Provide the (x, y) coordinate of the cell's center where the given text is located.  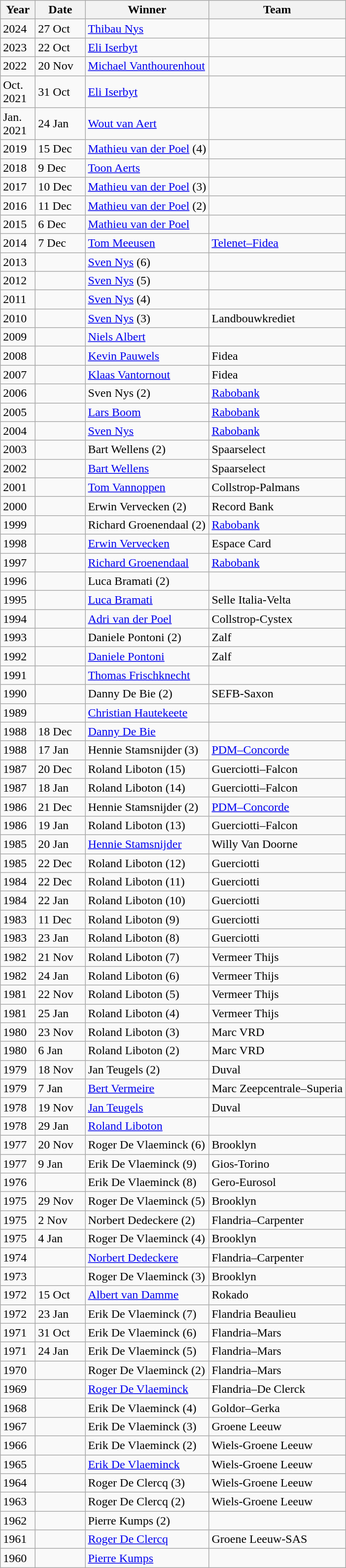
Erik De Vlaeminck (6) (147, 1333)
Roger De Vlaeminck (2) (147, 1370)
1963 (18, 1502)
Albert van Damme (147, 1295)
Roland Liboton (12) (147, 863)
2007 (18, 375)
Mathieu van der Poel (3) (147, 187)
22 Oct (60, 47)
Norbert Dedeckere (2) (147, 1220)
9 Dec (60, 168)
Pierre Kumps (147, 1558)
Selle Italia-Velta (277, 600)
Wout van Aert (147, 123)
Marc Zeepcentrale–Superia (277, 1088)
20 Jan (60, 844)
Roland Liboton (11) (147, 882)
1968 (18, 1408)
2019 (18, 149)
2011 (18, 300)
Roland Liboton (8) (147, 938)
Sven Nys (5) (147, 281)
Niels Albert (147, 337)
Winner (147, 10)
2 Nov (60, 1220)
Collstrop-Palmans (277, 487)
Richard Groenendaal (147, 562)
Collstrop-Cystex (277, 619)
Thibau Nys (147, 29)
Sven Nys (4) (147, 300)
Sven Nys (2) (147, 393)
Gios-Torino (277, 1163)
1961 (18, 1539)
1995 (18, 600)
1970 (18, 1370)
Adri van der Poel (147, 619)
6 Dec (60, 224)
Roger De Vlaeminck (6) (147, 1145)
1998 (18, 543)
21 Dec (60, 806)
Date (60, 10)
7 Dec (60, 243)
Danny De Bie (2) (147, 694)
1997 (18, 562)
Erik De Vlaeminck (3) (147, 1426)
Erik De Vlaeminck (2) (147, 1445)
19 Nov (60, 1107)
Gero-Eurosol (277, 1183)
Richard Groenendaal (2) (147, 525)
Norbert Dedeckere (147, 1258)
Flandria Beaulieu (277, 1314)
29 Nov (60, 1201)
Sven Nys (3) (147, 318)
18 Dec (60, 731)
2016 (18, 205)
Tom Meeusen (147, 243)
Roger De Clercq (147, 1539)
19 Jan (60, 825)
Jan Teugels (147, 1107)
1973 (18, 1276)
7 Jan (60, 1088)
Mathieu van der Poel (4) (147, 149)
Sven Nys (6) (147, 262)
1967 (18, 1426)
Erwin Vervecken (147, 543)
Lars Boom (147, 412)
Roland Liboton (6) (147, 976)
Erik De Vlaeminck (8) (147, 1183)
Roger De Vlaeminck (147, 1389)
1960 (18, 1558)
Mathieu van der Poel (147, 224)
Bert Vermeire (147, 1088)
1991 (18, 675)
Roland Liboton (14) (147, 788)
2000 (18, 506)
1999 (18, 525)
Toon Aerts (147, 168)
22 Jan (60, 901)
Roger De Clercq (2) (147, 1502)
Year (18, 10)
27 Oct (60, 29)
Groene Leeuw (277, 1426)
1969 (18, 1389)
18 Jan (60, 788)
Klaas Vantornout (147, 375)
2005 (18, 412)
15 Dec (60, 149)
21 Nov (60, 957)
Mathieu van der Poel (2) (147, 205)
Tom Vannoppen (147, 487)
2009 (18, 337)
2023 (18, 47)
2015 (18, 224)
2022 (18, 66)
Landbouwkrediet (277, 318)
Roland Liboton (7) (147, 957)
1974 (18, 1258)
2002 (18, 468)
Roland Liboton (15) (147, 769)
Roland Liboton (2) (147, 1051)
Hennie Stamsnijder (3) (147, 750)
Bart Wellens (147, 468)
1965 (18, 1464)
Luca Bramati (147, 600)
2006 (18, 393)
Willy Van Doorne (277, 844)
1990 (18, 694)
Roland Liboton (10) (147, 901)
Team (277, 10)
Rokado (277, 1295)
18 Nov (60, 1070)
Groene Leeuw-SAS (277, 1539)
Danny De Bie (147, 731)
Thomas Frischknecht (147, 675)
Erwin Vervecken (2) (147, 506)
Luca Bramati (2) (147, 581)
Erik De Vlaeminck (4) (147, 1408)
Oct. 2021 (18, 92)
29 Jan (60, 1126)
Espace Card (277, 543)
Record Bank (277, 506)
4 Jan (60, 1239)
Hennie Stamsnijder (147, 844)
15 Oct (60, 1295)
1976 (18, 1183)
Bart Wellens (2) (147, 450)
Jan. 2021 (18, 123)
Erik De Vlaeminck (7) (147, 1314)
Erik De Vlaeminck (5) (147, 1351)
1993 (18, 638)
Roland Liboton (4) (147, 1013)
Telenet–Fidea (277, 243)
Erik De Vlaeminck (147, 1464)
Roger De Vlaeminck (5) (147, 1201)
2017 (18, 187)
Roger De Clercq (3) (147, 1483)
Roland Liboton (13) (147, 825)
1994 (18, 619)
Hennie Stamsnijder (2) (147, 806)
20 Dec (60, 769)
1964 (18, 1483)
22 Nov (60, 994)
2001 (18, 487)
2014 (18, 243)
Daniele Pontoni (147, 656)
Roland Liboton (3) (147, 1032)
10 Dec (60, 187)
1989 (18, 713)
2004 (18, 431)
17 Jan (60, 750)
25 Jan (60, 1013)
1962 (18, 1521)
Goldor–Gerka (277, 1408)
Roger De Vlaeminck (3) (147, 1276)
23 Nov (60, 1032)
Pierre Kumps (2) (147, 1521)
Roland Liboton (9) (147, 919)
6 Jan (60, 1051)
2003 (18, 450)
1966 (18, 1445)
Roland Liboton (5) (147, 994)
Erik De Vlaeminck (9) (147, 1163)
2008 (18, 356)
SEFB-Saxon (277, 694)
Flandria–De Clerck (277, 1389)
Kevin Pauwels (147, 356)
Michael Vanthourenhout (147, 66)
Roland Liboton (147, 1126)
Daniele Pontoni (2) (147, 638)
1992 (18, 656)
2010 (18, 318)
Jan Teugels (2) (147, 1070)
Sven Nys (147, 431)
2024 (18, 29)
Christian Hautekeete (147, 713)
9 Jan (60, 1163)
2013 (18, 262)
2012 (18, 281)
2018 (18, 168)
Roger De Vlaeminck (4) (147, 1239)
1996 (18, 581)
